Output the (X, Y) coordinate of the center of the cell containing the given text.  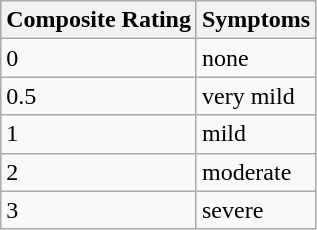
none (256, 58)
3 (99, 210)
0.5 (99, 96)
Symptoms (256, 20)
mild (256, 134)
Composite Rating (99, 20)
very mild (256, 96)
severe (256, 210)
2 (99, 172)
moderate (256, 172)
0 (99, 58)
1 (99, 134)
